From the cell containing the given text, extract its center point as [x, y] coordinate. 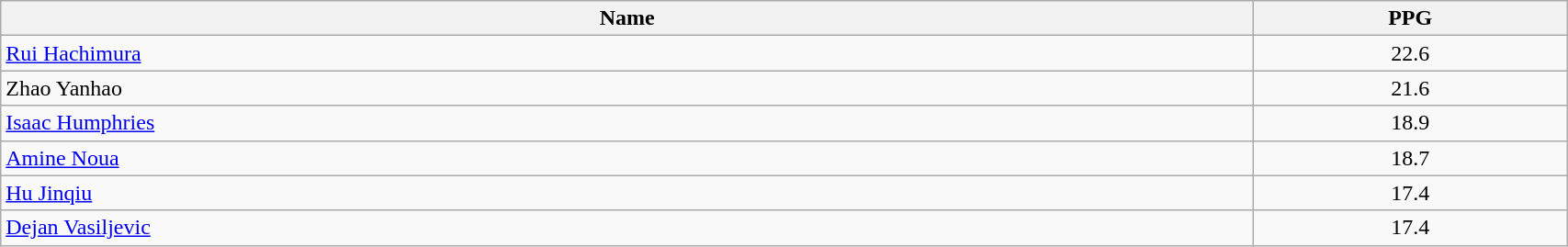
Amine Noua [627, 158]
Dejan Vasiljevic [627, 228]
Zhao Yanhao [627, 88]
Hu Jinqiu [627, 193]
Rui Hachimura [627, 53]
PPG [1411, 18]
22.6 [1411, 53]
21.6 [1411, 88]
Name [627, 18]
18.7 [1411, 158]
18.9 [1411, 123]
Isaac Humphries [627, 123]
